Find where the given text appears and provide that cell's center as (x, y) coordinate. 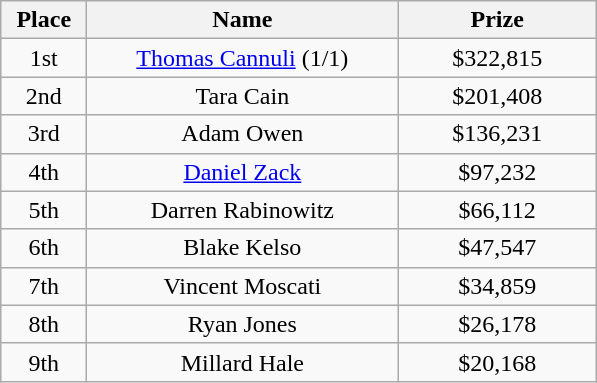
$201,408 (498, 96)
5th (44, 210)
Ryan Jones (242, 324)
8th (44, 324)
6th (44, 248)
Daniel Zack (242, 172)
Prize (498, 20)
2nd (44, 96)
$34,859 (498, 286)
$136,231 (498, 134)
1st (44, 58)
Vincent Moscati (242, 286)
9th (44, 362)
3rd (44, 134)
$47,547 (498, 248)
Adam Owen (242, 134)
$97,232 (498, 172)
$20,168 (498, 362)
7th (44, 286)
$322,815 (498, 58)
Thomas Cannuli (1/1) (242, 58)
Millard Hale (242, 362)
Blake Kelso (242, 248)
Name (242, 20)
$26,178 (498, 324)
4th (44, 172)
Darren Rabinowitz (242, 210)
Place (44, 20)
$66,112 (498, 210)
Tara Cain (242, 96)
